Search for the cell housing the specified text and yield its (x, y) center coordinate. 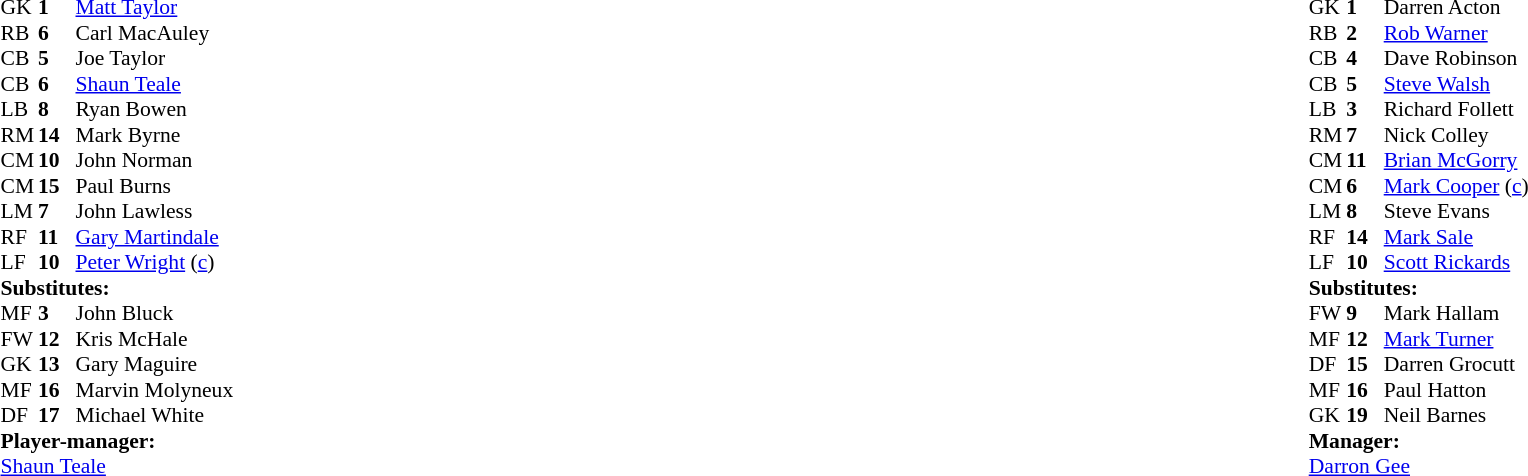
Joe Taylor (155, 59)
Gary Martindale (155, 237)
Substitutes: (116, 288)
Ryan Bowen (155, 109)
John Lawless (155, 211)
Gary Maguire (155, 365)
Marvin Molyneux (155, 390)
19 (1365, 415)
Player-manager: (116, 441)
Mark Byrne (155, 135)
Carl MacAuley (155, 33)
John Bluck (155, 313)
9 (1365, 313)
Paul Burns (155, 186)
13 (57, 365)
Kris McHale (155, 339)
Shaun Teale (155, 84)
Peter Wright (c) (155, 263)
2 (1365, 33)
17 (57, 415)
4 (1365, 59)
John Norman (155, 161)
Michael White (155, 415)
